Provide the [X, Y] coordinate of the cell's center where the given text is located.  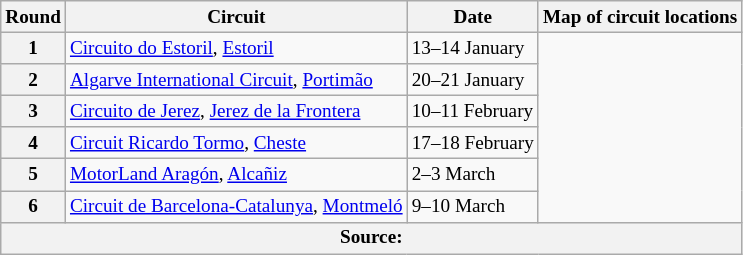
Circuito do Estoril, Estoril [236, 48]
5 [34, 175]
6 [34, 206]
3 [34, 111]
2–3 March [472, 175]
Date [472, 17]
4 [34, 143]
Round [34, 17]
20–21 January [472, 80]
1 [34, 48]
10–11 February [472, 111]
2 [34, 80]
13–14 January [472, 48]
Algarve International Circuit, Portimão [236, 80]
Map of circuit locations [640, 17]
MotorLand Aragón, Alcañiz [236, 175]
Circuito de Jerez, Jerez de la Frontera [236, 111]
Circuit [236, 17]
Circuit de Barcelona-Catalunya, Montmeló [236, 206]
Circuit Ricardo Tormo, Cheste [236, 143]
Source: [372, 238]
17–18 February [472, 143]
9–10 March [472, 206]
